Pinpoint the cell where the given text exists, returning its (x, y) midpoint coordinate. 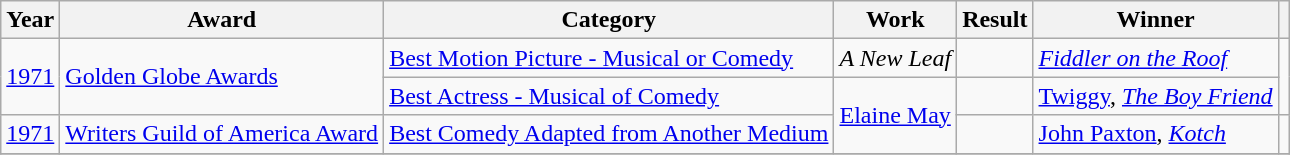
Year (30, 20)
Elaine May (896, 115)
Result (995, 20)
Best Comedy Adapted from Another Medium (609, 134)
Best Actress - Musical of Comedy (609, 96)
Category (609, 20)
Writers Guild of America Award (222, 134)
Fiddler on the Roof (1156, 58)
Twiggy, The Boy Friend (1156, 96)
A New Leaf (896, 58)
Winner (1156, 20)
John Paxton, Kotch (1156, 134)
Golden Globe Awards (222, 77)
Work (896, 20)
Award (222, 20)
Best Motion Picture - Musical or Comedy (609, 58)
